Find where the given text appears and provide that cell's center as (X, Y) coordinate. 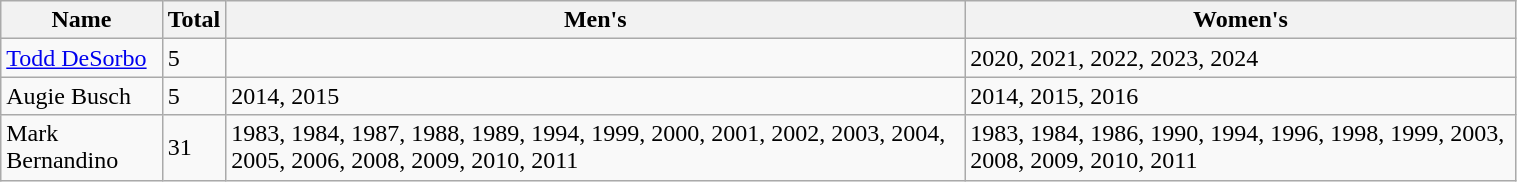
Name (82, 20)
Todd DeSorbo (82, 58)
Men's (596, 20)
2020, 2021, 2022, 2023, 2024 (1240, 58)
31 (194, 148)
2014, 2015 (596, 96)
2014, 2015, 2016 (1240, 96)
Augie Busch (82, 96)
1983, 1984, 1986, 1990, 1994, 1996, 1998, 1999, 2003, 2008, 2009, 2010, 2011 (1240, 148)
Total (194, 20)
Mark Bernandino (82, 148)
1983, 1984, 1987, 1988, 1989, 1994, 1999, 2000, 2001, 2002, 2003, 2004, 2005, 2006, 2008, 2009, 2010, 2011 (596, 148)
Women's (1240, 20)
